Output the (x, y) coordinate of the center of the cell containing the given text.  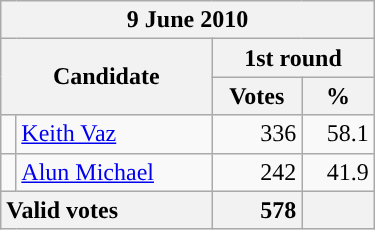
% (338, 96)
Keith Vaz (114, 134)
58.1 (338, 134)
242 (257, 172)
Valid votes (106, 210)
1st round (294, 58)
Alun Michael (114, 172)
Candidate (106, 77)
Votes (257, 96)
9 June 2010 (188, 20)
41.9 (338, 172)
336 (257, 134)
578 (257, 210)
